Provide the [X, Y] coordinate of the cell's center where the given text is located.  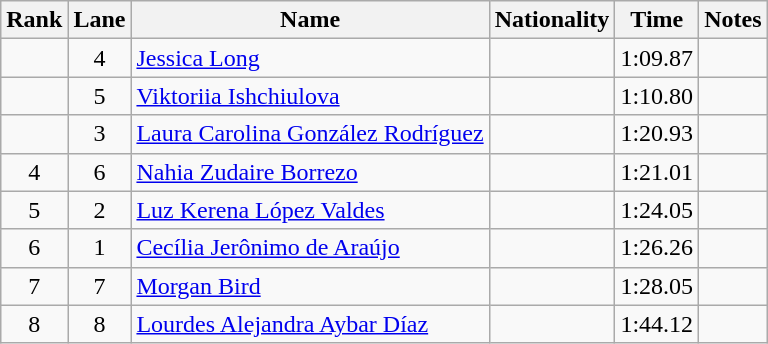
Nationality [552, 20]
Laura Carolina González Rodríguez [310, 134]
1:26.26 [657, 248]
3 [100, 134]
Luz Kerena López Valdes [310, 210]
1:10.80 [657, 96]
Lourdes Alejandra Aybar Díaz [310, 324]
Lane [100, 20]
1:28.05 [657, 286]
1:24.05 [657, 210]
1 [100, 248]
Rank [34, 20]
1:44.12 [657, 324]
Cecília Jerônimo de Araújo [310, 248]
Viktoriia Ishchiulova [310, 96]
Jessica Long [310, 58]
Morgan Bird [310, 286]
Name [310, 20]
Time [657, 20]
Nahia Zudaire Borrezo [310, 172]
1:09.87 [657, 58]
Notes [733, 20]
1:21.01 [657, 172]
2 [100, 210]
1:20.93 [657, 134]
